Capture the cell that displays the provided text and extract its (X, Y) central coordinate. 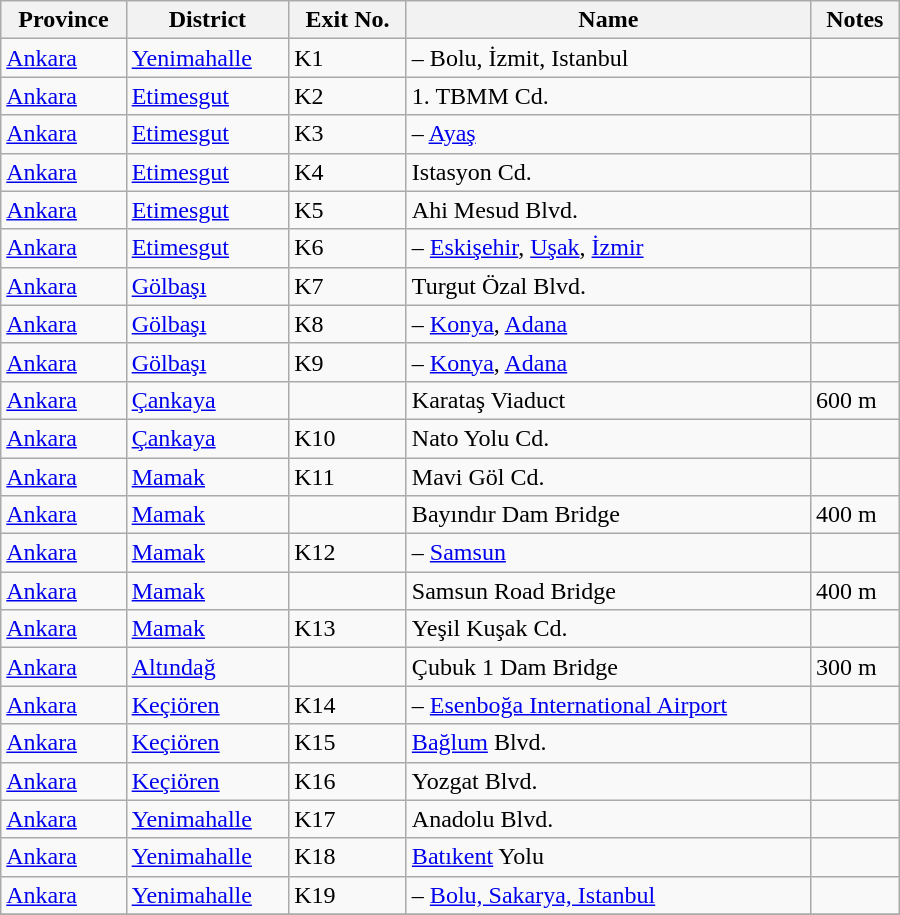
Nato Yolu Cd. (608, 438)
Province (64, 20)
– Ayaş (608, 134)
K7 (348, 286)
Ahi Mesud Blvd. (608, 210)
600 m (854, 400)
Batıkent Yolu (608, 857)
K1 (348, 58)
K19 (348, 895)
K12 (348, 553)
K5 (348, 210)
K6 (348, 248)
District (208, 20)
Exit No. (348, 20)
K9 (348, 362)
Bağlum Blvd. (608, 743)
– Bolu, Sakarya, Istanbul (608, 895)
– Bolu, İzmit, Istanbul (608, 58)
Altındağ (208, 667)
Name (608, 20)
K17 (348, 819)
Yozgat Blvd. (608, 781)
– Esenboğa International Airport (608, 705)
1. TBMM Cd. (608, 96)
Anadolu Blvd. (608, 819)
Çubuk 1 Dam Bridge (608, 667)
Turgut Özal Blvd. (608, 286)
300 m (854, 667)
K8 (348, 324)
Samsun Road Bridge (608, 591)
K13 (348, 629)
Yeşil Kuşak Cd. (608, 629)
K15 (348, 743)
– Samsun (608, 553)
K18 (348, 857)
Karataş Viaduct (608, 400)
K16 (348, 781)
K10 (348, 438)
Notes (854, 20)
K3 (348, 134)
K11 (348, 477)
Bayındır Dam Bridge (608, 515)
Mavi Göl Cd. (608, 477)
K14 (348, 705)
Istasyon Cd. (608, 172)
– Eskişehir, Uşak, İzmir (608, 248)
K4 (348, 172)
K2 (348, 96)
